Return (X, Y) of the center of cell containing provided text 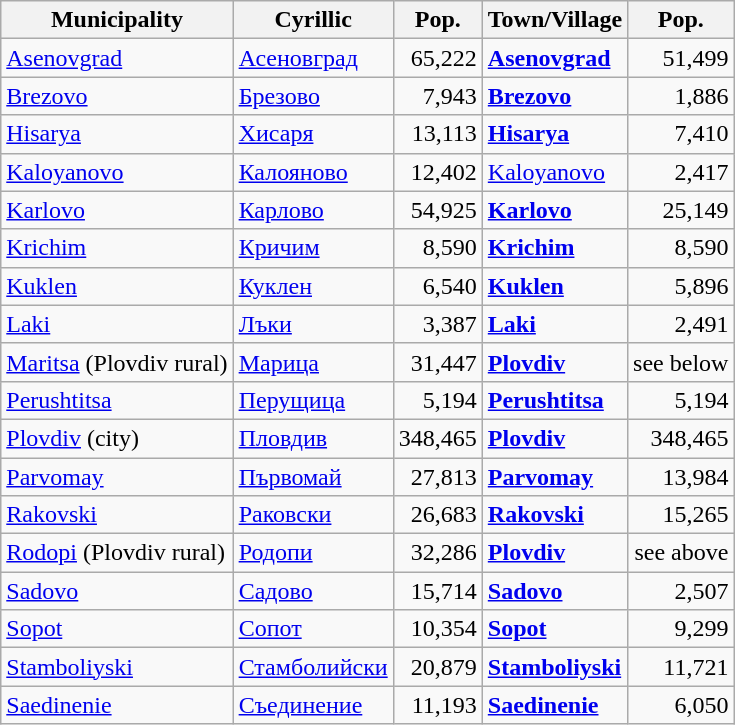
Съединение (313, 705)
25,149 (681, 210)
Cyrillic (313, 20)
see above (681, 553)
Хисаря (313, 134)
2,417 (681, 172)
13,113 (438, 134)
13,984 (681, 477)
Пловдив (313, 438)
27,813 (438, 477)
10,354 (438, 629)
6,540 (438, 286)
Стамболийски (313, 667)
Plovdiv (city) (117, 438)
26,683 (438, 515)
Кричим (313, 248)
Municipality (117, 20)
Родопи (313, 553)
Rodopi (Plovdiv rural) (117, 553)
5,896 (681, 286)
9,299 (681, 629)
54,925 (438, 210)
12,402 (438, 172)
Асеновград (313, 58)
Лъки (313, 324)
15,265 (681, 515)
Първомай (313, 477)
6,050 (681, 705)
15,714 (438, 591)
65,222 (438, 58)
Сопот (313, 629)
11,721 (681, 667)
Марица (313, 362)
see below (681, 362)
Перущица (313, 400)
31,447 (438, 362)
Куклен (313, 286)
3,387 (438, 324)
1,886 (681, 96)
Maritsa (Plovdiv rural) (117, 362)
32,286 (438, 553)
Калояново (313, 172)
Карлово (313, 210)
Брезово (313, 96)
7,410 (681, 134)
20,879 (438, 667)
2,507 (681, 591)
11,193 (438, 705)
2,491 (681, 324)
51,499 (681, 58)
7,943 (438, 96)
Раковски (313, 515)
Town/Village (554, 20)
Садово (313, 591)
